From the cell containing the given text, extract its center point as [x, y] coordinate. 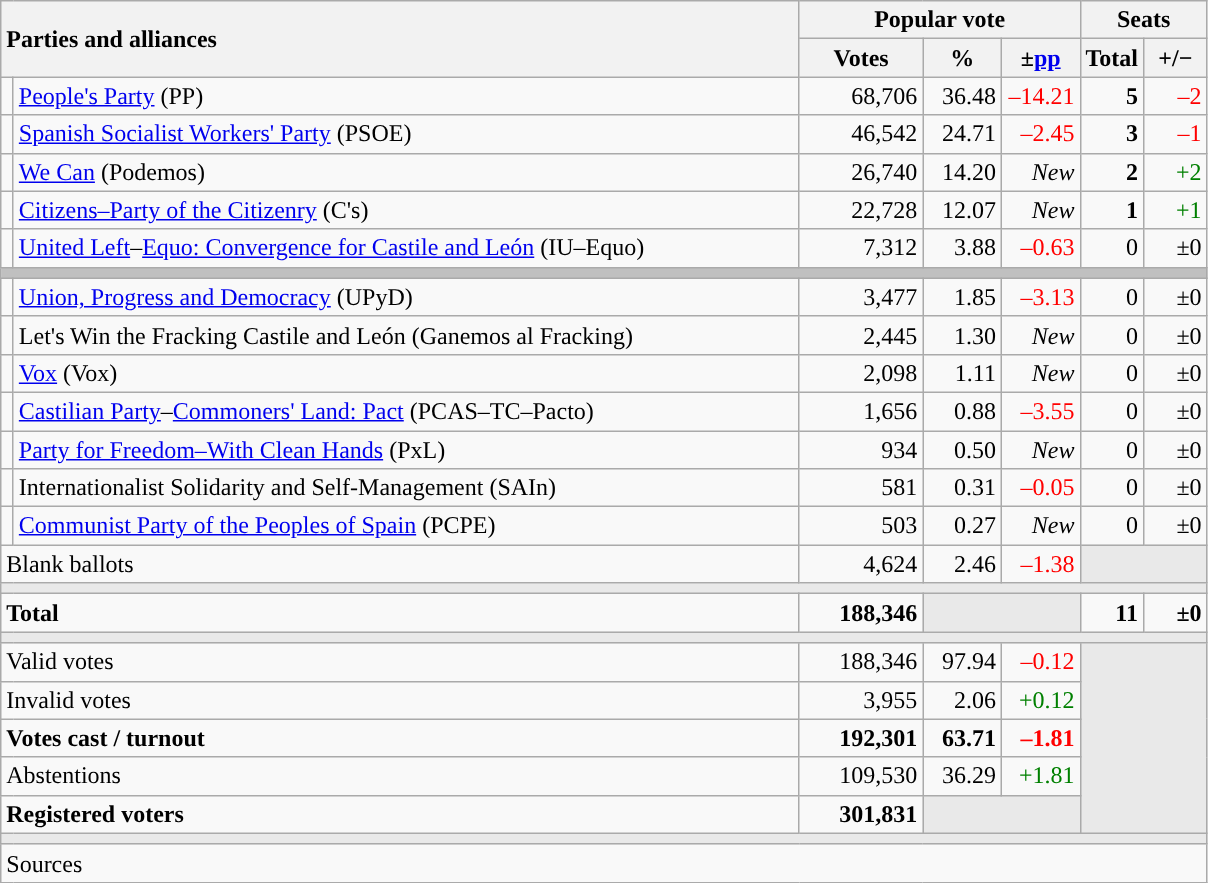
–1.38 [1040, 564]
2,098 [861, 373]
Let's Win the Fracking Castile and León (Ganemos al Fracking) [406, 335]
2,445 [861, 335]
We Can (Podemos) [406, 172]
Registered voters [400, 814]
2.46 [962, 564]
22,728 [861, 210]
–1.81 [1040, 738]
3,477 [861, 297]
1,656 [861, 411]
+/− [1176, 58]
Communist Party of the Peoples of Spain (PCPE) [406, 526]
Internationalist Solidarity and Self-Management (SAIn) [406, 488]
Spanish Socialist Workers' Party (PSOE) [406, 134]
301,831 [861, 814]
–14.21 [1040, 96]
–3.55 [1040, 411]
63.71 [962, 738]
Votes [861, 58]
–3.13 [1040, 297]
5 [1112, 96]
Popular vote [940, 20]
–0.12 [1040, 662]
3 [1112, 134]
1.30 [962, 335]
+2 [1176, 172]
934 [861, 449]
68,706 [861, 96]
Valid votes [400, 662]
1.11 [962, 373]
11 [1112, 613]
0.31 [962, 488]
Union, Progress and Democracy (UPyD) [406, 297]
3.88 [962, 248]
Votes cast / turnout [400, 738]
–2 [1176, 96]
Blank ballots [400, 564]
Parties and alliances [400, 39]
0.50 [962, 449]
Party for Freedom–With Clean Hands (PxL) [406, 449]
192,301 [861, 738]
4,624 [861, 564]
Vox (Vox) [406, 373]
0.27 [962, 526]
26,740 [861, 172]
46,542 [861, 134]
–2.45 [1040, 134]
36.48 [962, 96]
United Left–Equo: Convergence for Castile and León (IU–Equo) [406, 248]
Invalid votes [400, 700]
2.06 [962, 700]
Sources [604, 863]
12.07 [962, 210]
7,312 [861, 248]
–0.05 [1040, 488]
Abstentions [400, 776]
% [962, 58]
+1 [1176, 210]
581 [861, 488]
Citizens–Party of the Citizenry (C's) [406, 210]
109,530 [861, 776]
24.71 [962, 134]
±pp [1040, 58]
People's Party (PP) [406, 96]
3,955 [861, 700]
0.88 [962, 411]
2 [1112, 172]
Castilian Party–Commoners' Land: Pact (PCAS–TC–Pacto) [406, 411]
–1 [1176, 134]
1 [1112, 210]
14.20 [962, 172]
Seats [1144, 20]
+1.81 [1040, 776]
503 [861, 526]
36.29 [962, 776]
–0.63 [1040, 248]
97.94 [962, 662]
+0.12 [1040, 700]
1.85 [962, 297]
